From the cell containing the given text, extract its center point as (x, y) coordinate. 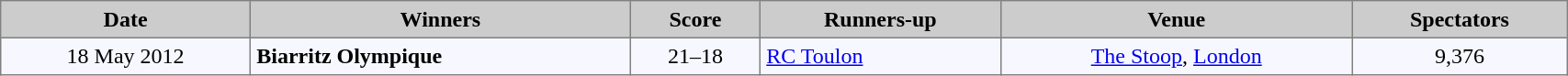
Date (126, 19)
9,376 (1459, 56)
Runners-up (881, 19)
Winners (440, 19)
Spectators (1459, 19)
The Stoop, London (1176, 56)
Venue (1176, 19)
Biarritz Olympique (440, 56)
18 May 2012 (126, 56)
RC Toulon (881, 56)
21–18 (694, 56)
Score (694, 19)
